Search for the cell housing the specified text and yield its (x, y) center coordinate. 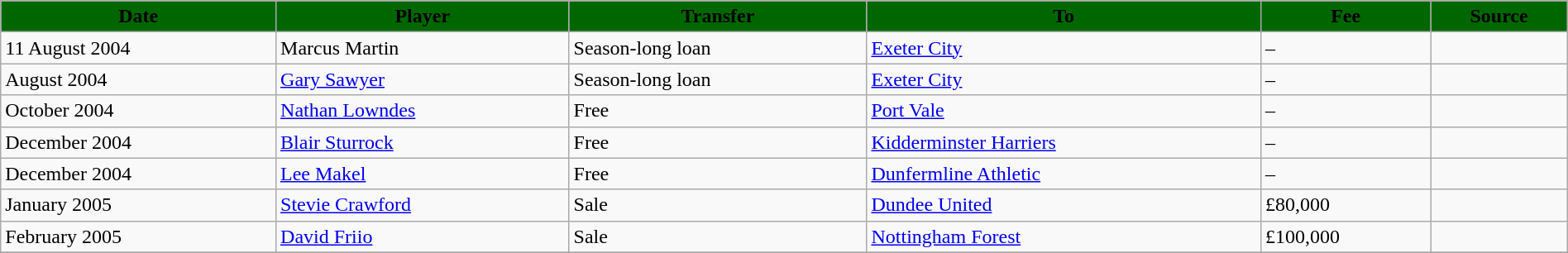
Transfer (718, 17)
£100,000 (1345, 236)
Kidderminster Harriers (1064, 142)
Source (1499, 17)
Dunfermline Athletic (1064, 174)
Gary Sawyer (423, 79)
Nathan Lowndes (423, 111)
David Friio (423, 236)
Date (139, 17)
To (1064, 17)
October 2004 (139, 111)
£80,000 (1345, 205)
Stevie Crawford (423, 205)
Marcus Martin (423, 48)
August 2004 (139, 79)
February 2005 (139, 236)
11 August 2004 (139, 48)
Nottingham Forest (1064, 236)
Lee Makel (423, 174)
Port Vale (1064, 111)
January 2005 (139, 205)
Blair Sturrock (423, 142)
Player (423, 17)
Fee (1345, 17)
Dundee United (1064, 205)
